For the text-containing cell, return its midpoint in [X, Y] coordinate format. 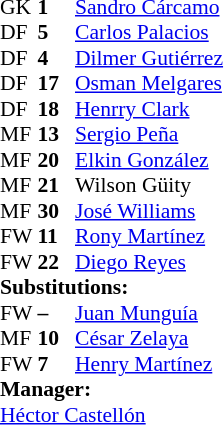
4 [57, 58]
Sergio Peña [149, 135]
7 [57, 364]
21 [57, 185]
Henry Martínez [149, 364]
17 [57, 83]
30 [57, 211]
Henrry Clark [149, 109]
José Williams [149, 211]
Elkin González [149, 160]
Dilmer Gutiérrez [149, 58]
Manager: [112, 389]
11 [57, 237]
10 [57, 339]
Juan Munguía [149, 313]
Osman Melgares [149, 83]
Rony Martínez [149, 237]
– [57, 313]
13 [57, 135]
César Zelaya [149, 339]
18 [57, 109]
20 [57, 160]
5 [57, 33]
22 [57, 262]
Wilson Güity [149, 185]
Carlos Palacios [149, 33]
Diego Reyes [149, 262]
Substitutions: [112, 287]
